For the text-containing cell, return its midpoint in (x, y) coordinate format. 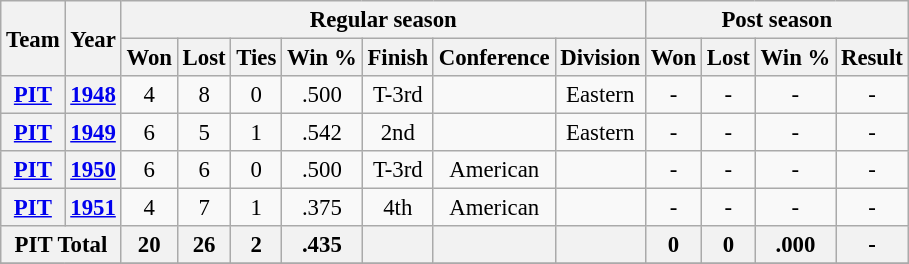
.542 (322, 133)
Finish (398, 58)
20 (149, 245)
Conference (494, 58)
Year (93, 38)
Post season (776, 20)
1949 (93, 133)
8 (204, 95)
.375 (322, 208)
1950 (93, 170)
1948 (93, 95)
Regular season (383, 20)
1951 (93, 208)
7 (204, 208)
Ties (256, 58)
.435 (322, 245)
Result (872, 58)
Division (600, 58)
2 (256, 245)
Team (33, 38)
2nd (398, 133)
26 (204, 245)
.000 (795, 245)
4th (398, 208)
5 (204, 133)
PIT Total (61, 245)
